Detect which cell encompasses the target text, then output its (x, y) center coordinate. 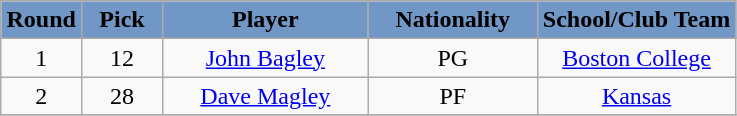
12 (122, 58)
Kansas (636, 96)
Dave Magley (265, 96)
2 (42, 96)
Player (265, 20)
PG (452, 58)
John Bagley (265, 58)
Round (42, 20)
School/Club Team (636, 20)
Boston College (636, 58)
Pick (122, 20)
1 (42, 58)
28 (122, 96)
PF (452, 96)
Nationality (452, 20)
